Scan for the cell matching the given text and deliver its [X, Y] coordinate at center. 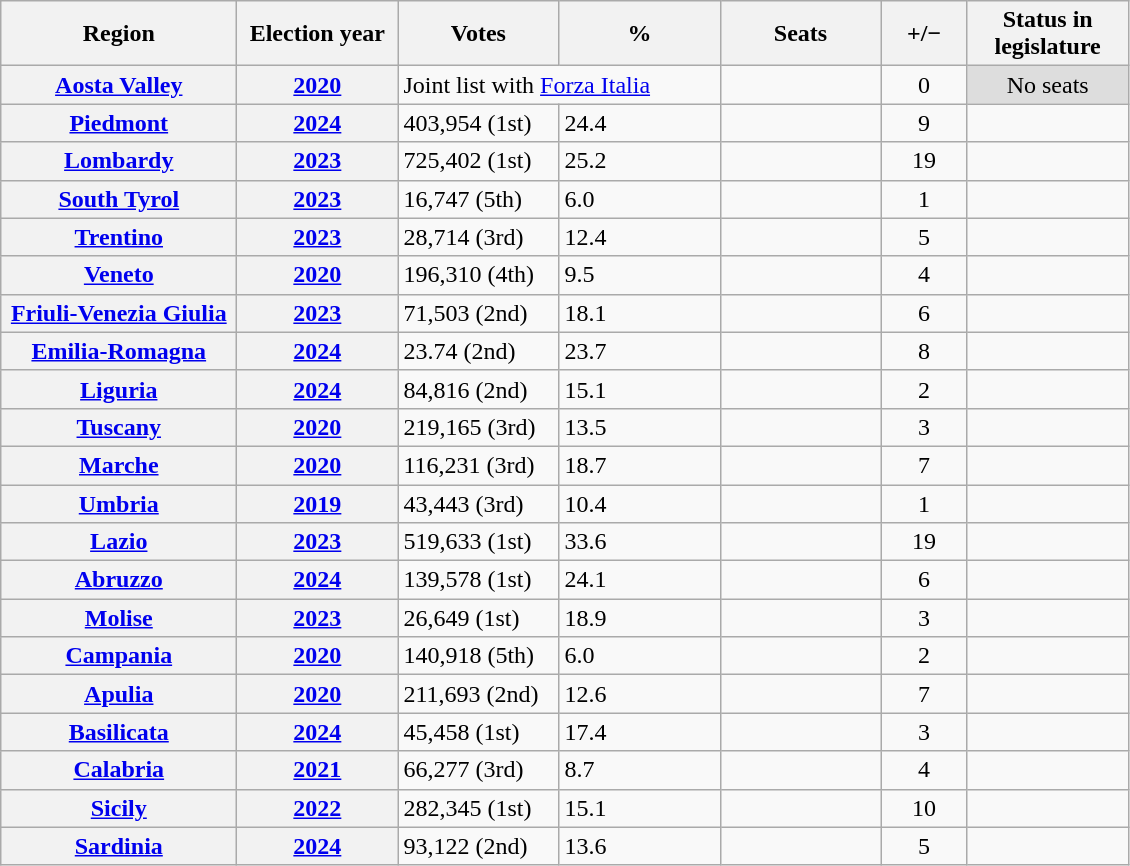
23.7 [640, 351]
8.7 [640, 770]
18.9 [640, 618]
Sicily [119, 808]
33.6 [640, 542]
219,165 (3rd) [478, 427]
2019 [318, 503]
8 [924, 351]
Trentino [119, 237]
211,693 (2nd) [478, 694]
Tuscany [119, 427]
43,443 (3rd) [478, 503]
24.1 [640, 580]
725,402 (1st) [478, 161]
196,310 (4th) [478, 275]
Piedmont [119, 123]
Apulia [119, 694]
Lazio [119, 542]
South Tyrol [119, 199]
71,503 (2nd) [478, 313]
10.4 [640, 503]
17.4 [640, 732]
26,649 (1st) [478, 618]
18.1 [640, 313]
140,918 (5th) [478, 656]
9.5 [640, 275]
No seats [1048, 85]
Election year [318, 34]
Molise [119, 618]
Calabria [119, 770]
13.6 [640, 846]
116,231 (3rd) [478, 465]
24.4 [640, 123]
2021 [318, 770]
2022 [318, 808]
% [640, 34]
+/− [924, 34]
25.2 [640, 161]
12.4 [640, 237]
16,747 (5th) [478, 199]
Abruzzo [119, 580]
66,277 (3rd) [478, 770]
Umbria [119, 503]
0 [924, 85]
519,633 (1st) [478, 542]
12.6 [640, 694]
Emilia-Romagna [119, 351]
Liguria [119, 389]
Campania [119, 656]
Sardinia [119, 846]
Joint list with Forza Italia [559, 85]
Friuli-Venezia Giulia [119, 313]
282,345 (1st) [478, 808]
45,458 (1st) [478, 732]
84,816 (2nd) [478, 389]
139,578 (1st) [478, 580]
13.5 [640, 427]
10 [924, 808]
18.7 [640, 465]
Status in legislature [1048, 34]
28,714 (3rd) [478, 237]
Lombardy [119, 161]
Aosta Valley [119, 85]
Seats [800, 34]
403,954 (1st) [478, 123]
23.74 (2nd) [478, 351]
Basilicata [119, 732]
93,122 (2nd) [478, 846]
Votes [478, 34]
Veneto [119, 275]
Region [119, 34]
9 [924, 123]
Marche [119, 465]
